Search for the cell housing the specified text and yield its (X, Y) center coordinate. 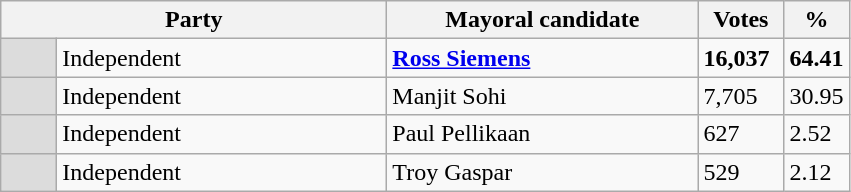
529 (741, 172)
Paul Pellikaan (542, 134)
2.52 (816, 134)
30.95 (816, 96)
Troy Gaspar (542, 172)
Ross Siemens (542, 58)
627 (741, 134)
Mayoral candidate (542, 20)
16,037 (741, 58)
% (816, 20)
Manjit Sohi (542, 96)
64.41 (816, 58)
7,705 (741, 96)
Votes (741, 20)
2.12 (816, 172)
Party (194, 20)
